For the text-containing cell, return its midpoint in [x, y] coordinate format. 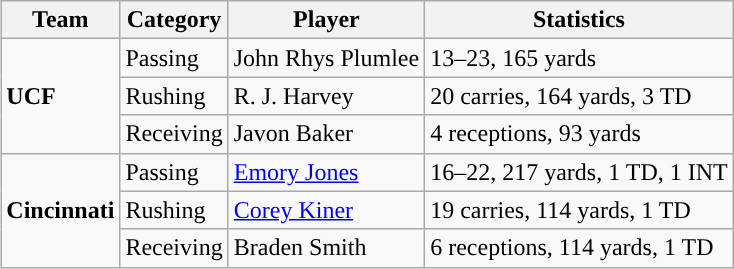
Category [174, 20]
Javon Baker [326, 134]
Team [60, 20]
19 carries, 114 yards, 1 TD [580, 210]
4 receptions, 93 yards [580, 134]
20 carries, 164 yards, 3 TD [580, 96]
UCF [60, 96]
Cincinnati [60, 210]
6 receptions, 114 yards, 1 TD [580, 248]
R. J. Harvey [326, 96]
16–22, 217 yards, 1 TD, 1 INT [580, 172]
Player [326, 20]
Emory Jones [326, 172]
13–23, 165 yards [580, 58]
John Rhys Plumlee [326, 58]
Braden Smith [326, 248]
Corey Kiner [326, 210]
Statistics [580, 20]
